Identify which cell holds the provided text, then report its [x, y] central coordinate. 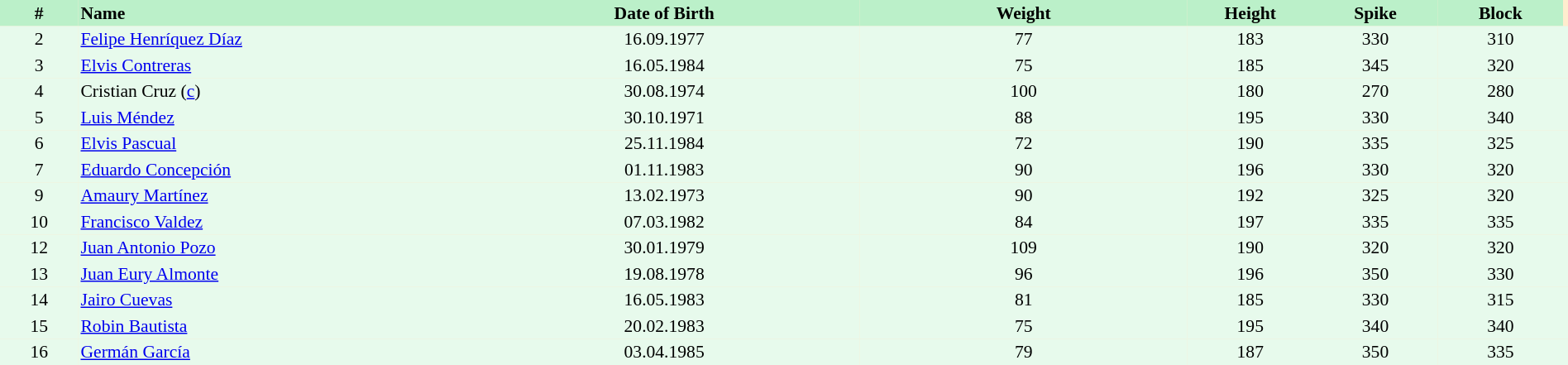
Jairo Cuevas [273, 300]
9 [39, 195]
Height [1250, 13]
15 [39, 326]
25.11.1984 [664, 144]
88 [1024, 118]
197 [1250, 222]
30.10.1971 [664, 118]
13 [39, 274]
Juan Antonio Pozo [273, 248]
81 [1024, 300]
01.11.1983 [664, 170]
13.02.1973 [664, 195]
310 [1500, 40]
280 [1500, 91]
Juan Eury Almonte [273, 274]
Date of Birth [664, 13]
Cristian Cruz (c) [273, 91]
7 [39, 170]
192 [1250, 195]
183 [1250, 40]
12 [39, 248]
14 [39, 300]
270 [1374, 91]
96 [1024, 274]
Spike [1374, 13]
72 [1024, 144]
5 [39, 118]
30.01.1979 [664, 248]
20.02.1983 [664, 326]
4 [39, 91]
109 [1024, 248]
Robin Bautista [273, 326]
84 [1024, 222]
100 [1024, 91]
Elvis Contreras [273, 65]
10 [39, 222]
77 [1024, 40]
345 [1374, 65]
315 [1500, 300]
# [39, 13]
350 [1374, 274]
180 [1250, 91]
6 [39, 144]
Eduardo Concepción [273, 170]
30.08.1974 [664, 91]
Francisco Valdez [273, 222]
16.05.1983 [664, 300]
19.08.1978 [664, 274]
Luis Méndez [273, 118]
Elvis Pascual [273, 144]
Amaury Martínez [273, 195]
07.03.1982 [664, 222]
Felipe Henríquez Díaz [273, 40]
3 [39, 65]
16.05.1984 [664, 65]
2 [39, 40]
Weight [1024, 13]
Block [1500, 13]
Name [273, 13]
16.09.1977 [664, 40]
